Return the (X, Y) coordinate for the center point of the cell that contains the specified text.  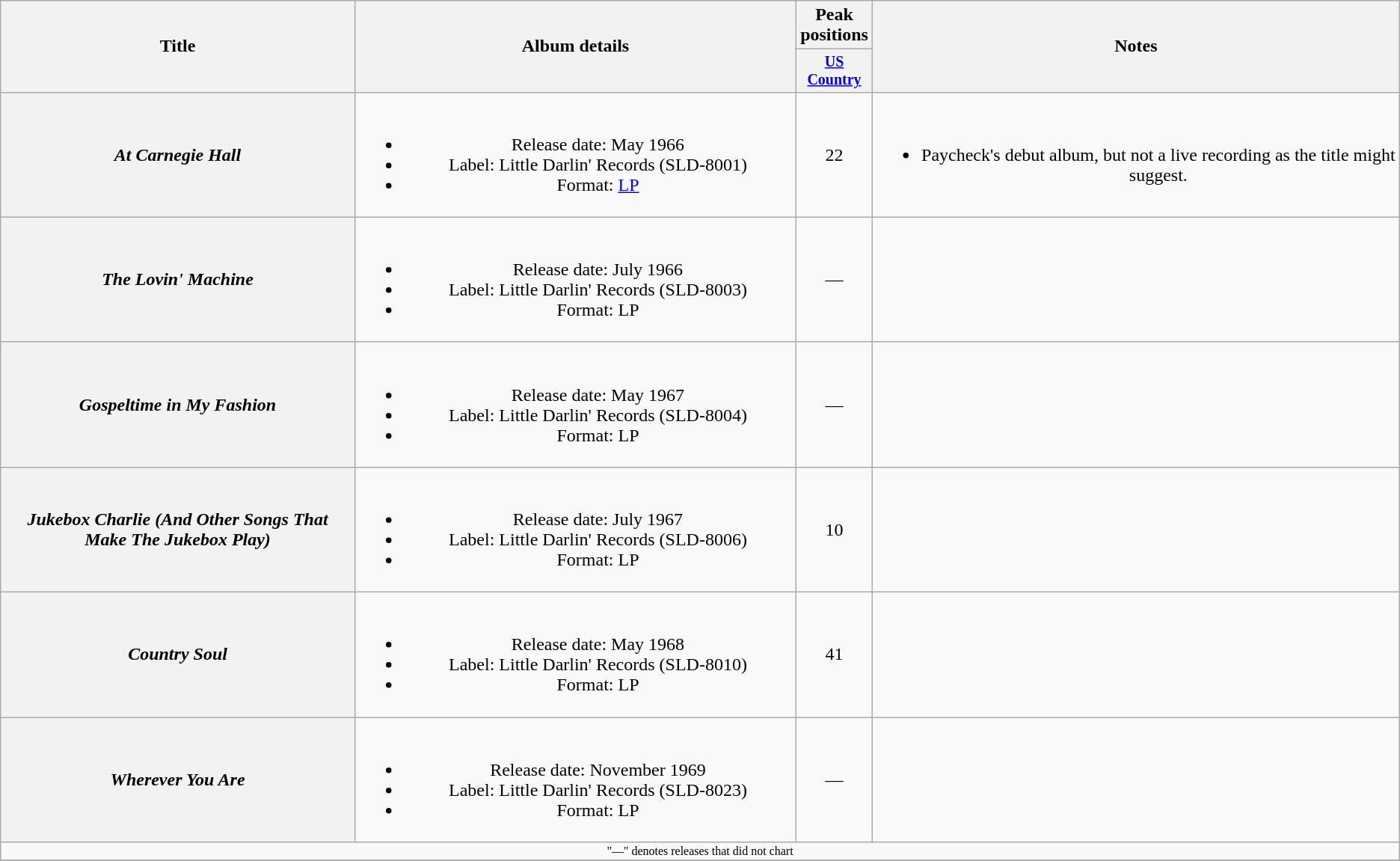
The Lovin' Machine (178, 280)
Release date: May 1967Label: Little Darlin' Records (SLD-8004)Format: LP (575, 404)
Album details (575, 46)
Release date: May 1966Label: Little Darlin' Records (SLD-8001)Format: LP (575, 154)
Release date: July 1967Label: Little Darlin' Records (SLD-8006)Format: LP (575, 530)
Notes (1135, 46)
Country Soul (178, 655)
41 (835, 655)
10 (835, 530)
Jukebox Charlie (And Other Songs That Make The Jukebox Play) (178, 530)
Gospeltime in My Fashion (178, 404)
Release date: May 1968Label: Little Darlin' Records (SLD-8010)Format: LP (575, 655)
Peak positions (835, 25)
Wherever You Are (178, 779)
22 (835, 154)
Release date: July 1966Label: Little Darlin' Records (SLD-8003)Format: LP (575, 280)
Paycheck's debut album, but not a live recording as the title might suggest. (1135, 154)
US Country (835, 70)
Release date: November 1969Label: Little Darlin' Records (SLD-8023)Format: LP (575, 779)
Title (178, 46)
At Carnegie Hall (178, 154)
"—" denotes releases that did not chart (700, 851)
